Identify which cell holds the provided text, then report its [x, y] central coordinate. 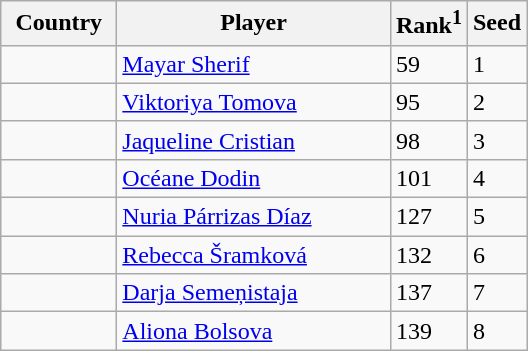
Country [59, 24]
5 [496, 217]
2 [496, 102]
4 [496, 178]
Mayar Sherif [254, 64]
6 [496, 255]
98 [428, 140]
59 [428, 64]
95 [428, 102]
127 [428, 217]
101 [428, 178]
1 [496, 64]
139 [428, 331]
Jaqueline Cristian [254, 140]
132 [428, 255]
Aliona Bolsova [254, 331]
Player [254, 24]
137 [428, 293]
3 [496, 140]
Nuria Párrizas Díaz [254, 217]
Rank1 [428, 24]
Viktoriya Tomova [254, 102]
7 [496, 293]
Rebecca Šramková [254, 255]
Darja Semeņistaja [254, 293]
8 [496, 331]
Seed [496, 24]
Océane Dodin [254, 178]
